Detect which cell encompasses the target text, then output its (x, y) center coordinate. 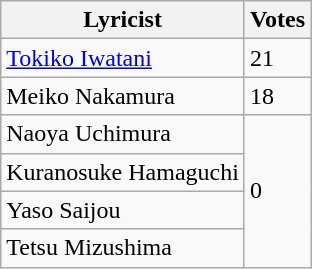
Votes (277, 20)
0 (277, 191)
Meiko Nakamura (123, 96)
Tetsu Mizushima (123, 248)
Tokiko Iwatani (123, 58)
Yaso Saijou (123, 210)
Kuranosuke Hamaguchi (123, 172)
Lyricist (123, 20)
Naoya Uchimura (123, 134)
21 (277, 58)
18 (277, 96)
